Search for the cell housing the specified text and yield its [x, y] center coordinate. 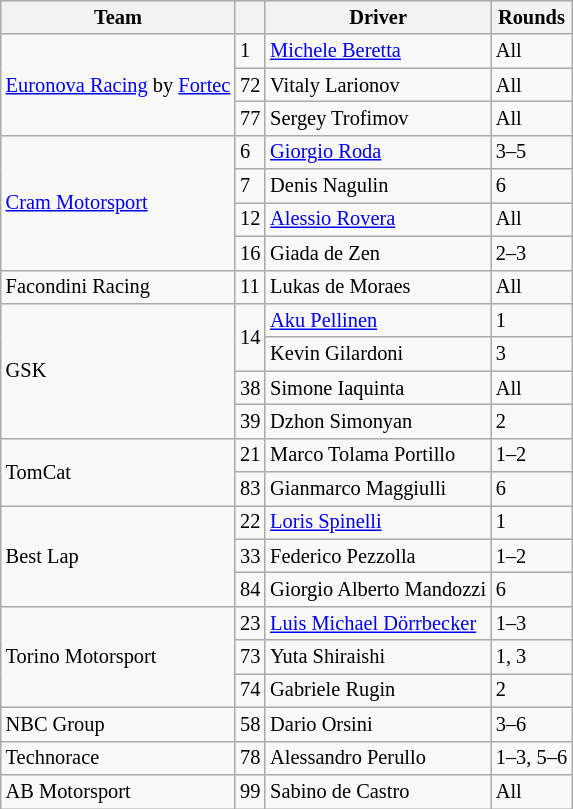
Luis Michael Dörrbecker [378, 623]
Sergey Trofimov [378, 118]
Aku Pellinen [378, 320]
Driver [378, 17]
Facondini Racing [118, 287]
23 [250, 623]
Rounds [532, 17]
73 [250, 657]
72 [250, 85]
Michele Beretta [378, 51]
Giada de Zen [378, 253]
Torino Motorsport [118, 656]
74 [250, 690]
3–5 [532, 152]
Giorgio Roda [378, 152]
Lukas de Moraes [378, 287]
2–3 [532, 253]
Technorace [118, 758]
Dario Orsini [378, 724]
NBC Group [118, 724]
TomCat [118, 472]
1–3 [532, 623]
Alessandro Perullo [378, 758]
Giorgio Alberto Mandozzi [378, 589]
Team [118, 17]
7 [250, 186]
14 [250, 336]
Loris Spinelli [378, 522]
GSK [118, 370]
AB Motorsport [118, 791]
Alessio Rovera [378, 219]
58 [250, 724]
77 [250, 118]
Marco Tolama Portillo [378, 455]
39 [250, 421]
84 [250, 589]
Simone Iaquinta [378, 388]
Gianmarco Maggiulli [378, 489]
78 [250, 758]
83 [250, 489]
Gabriele Rugin [378, 690]
1, 3 [532, 657]
99 [250, 791]
16 [250, 253]
Sabino de Castro [378, 791]
1–3, 5–6 [532, 758]
Denis Nagulin [378, 186]
Federico Pezzolla [378, 556]
12 [250, 219]
Kevin Gilardoni [378, 354]
38 [250, 388]
21 [250, 455]
3–6 [532, 724]
11 [250, 287]
Vitaly Larionov [378, 85]
Best Lap [118, 556]
22 [250, 522]
Cram Motorsport [118, 202]
Euronova Racing by Fortec [118, 84]
Dzhon Simonyan [378, 421]
Yuta Shiraishi [378, 657]
33 [250, 556]
3 [532, 354]
